Extract the [x, y] coordinate from the center of the cell holding the provided text.  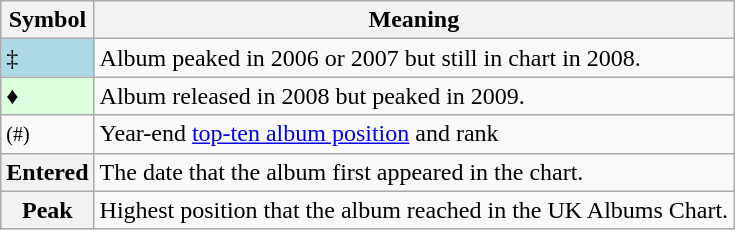
Album peaked in 2006 or 2007 but still in chart in 2008. [414, 58]
Meaning [414, 20]
Highest position that the album reached in the UK Albums Chart. [414, 210]
Symbol [48, 20]
The date that the album first appeared in the chart. [414, 172]
♦ [48, 96]
Year-end top-ten album position and rank [414, 134]
Peak [48, 210]
(#) [48, 134]
Album released in 2008 but peaked in 2009. [414, 96]
‡ [48, 58]
Entered [48, 172]
